Find where the given text appears and provide that cell's center as [x, y] coordinate. 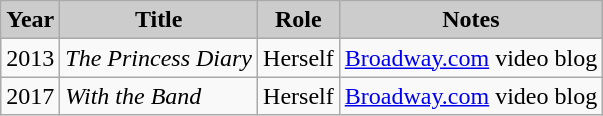
Notes [470, 20]
Title [159, 20]
Year [30, 20]
2013 [30, 58]
2017 [30, 96]
The Princess Diary [159, 58]
Role [299, 20]
With the Band [159, 96]
